Pinpoint the cell where the given text exists, returning its (X, Y) midpoint coordinate. 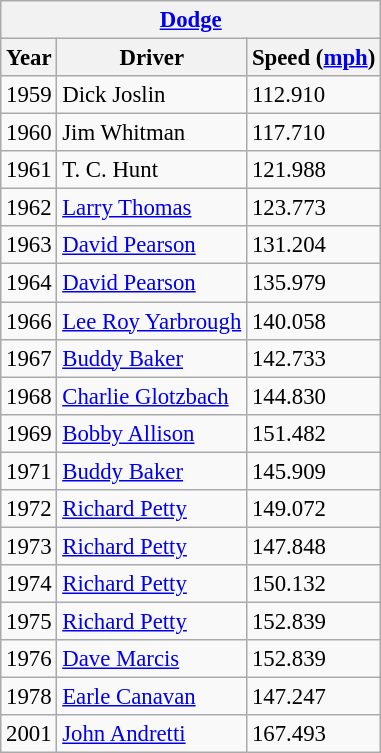
1976 (29, 659)
145.909 (314, 471)
Earle Canavan (152, 697)
1969 (29, 433)
117.710 (314, 133)
151.482 (314, 433)
140.058 (314, 321)
Dodge (191, 20)
1967 (29, 358)
1960 (29, 133)
1968 (29, 396)
147.848 (314, 546)
Charlie Glotzbach (152, 396)
1963 (29, 245)
150.132 (314, 584)
Dave Marcis (152, 659)
123.773 (314, 208)
1961 (29, 170)
T. C. Hunt (152, 170)
Driver (152, 58)
1962 (29, 208)
1959 (29, 95)
167.493 (314, 734)
144.830 (314, 396)
Lee Roy Yarbrough (152, 321)
112.910 (314, 95)
1966 (29, 321)
Speed (mph) (314, 58)
1972 (29, 509)
Bobby Allison (152, 433)
147.247 (314, 697)
Year (29, 58)
1964 (29, 283)
Dick Joslin (152, 95)
Larry Thomas (152, 208)
131.204 (314, 245)
John Andretti (152, 734)
1973 (29, 546)
1974 (29, 584)
1975 (29, 621)
142.733 (314, 358)
135.979 (314, 283)
2001 (29, 734)
1978 (29, 697)
1971 (29, 471)
Jim Whitman (152, 133)
121.988 (314, 170)
149.072 (314, 509)
